Return the (X, Y) coordinate for the center point of the cell that contains the specified text.  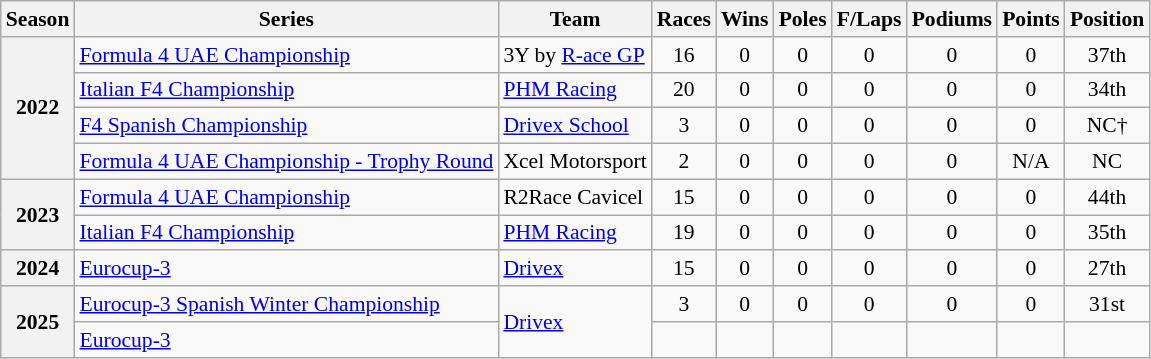
NC† (1107, 126)
34th (1107, 90)
2022 (38, 108)
Eurocup-3 Spanish Winter Championship (286, 304)
N/A (1031, 162)
Drivex School (574, 126)
31st (1107, 304)
Team (574, 19)
Points (1031, 19)
R2Race Cavicel (574, 197)
Season (38, 19)
2025 (38, 322)
Poles (803, 19)
27th (1107, 269)
Series (286, 19)
Formula 4 UAE Championship - Trophy Round (286, 162)
F4 Spanish Championship (286, 126)
Position (1107, 19)
19 (684, 233)
16 (684, 55)
3Y by R-ace GP (574, 55)
2024 (38, 269)
Xcel Motorsport (574, 162)
20 (684, 90)
Wins (745, 19)
Races (684, 19)
NC (1107, 162)
2 (684, 162)
37th (1107, 55)
Podiums (952, 19)
44th (1107, 197)
35th (1107, 233)
F/Laps (870, 19)
2023 (38, 214)
